Find where the given text appears and provide that cell's center as [x, y] coordinate. 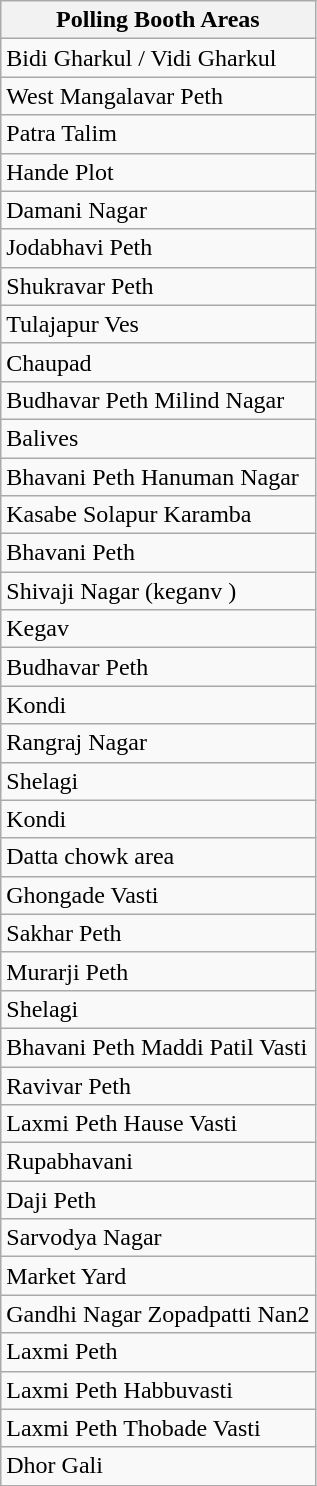
Ravivar Peth [158, 1085]
Shivaji Nagar (keganv ) [158, 591]
Murarji Peth [158, 971]
Datta chowk area [158, 857]
Budhavar Peth Milind Nagar [158, 400]
Jodabhavi Peth [158, 248]
Rupabhavani [158, 1162]
Dhor Gali [158, 1466]
Laxmi Peth Thobade Vasti [158, 1428]
Kasabe Solapur Karamba [158, 515]
Bhavani Peth [158, 553]
Polling Booth Areas [158, 20]
Market Yard [158, 1276]
Hande Plot [158, 172]
Bhavani Peth Hanuman Nagar [158, 477]
Shukravar Peth [158, 286]
Laxmi Peth [158, 1352]
Sakhar Peth [158, 933]
Tulajapur Ves [158, 324]
Gandhi Nagar Zopadpatti Nan2 [158, 1314]
Patra Talim [158, 134]
Laxmi Peth Hause Vasti [158, 1124]
Kegav [158, 629]
Ghongade Vasti [158, 895]
Bhavani Peth Maddi Patil Vasti [158, 1047]
Bidi Gharkul / Vidi Gharkul [158, 58]
West Mangalavar Peth [158, 96]
Laxmi Peth Habbuvasti [158, 1390]
Rangraj Nagar [158, 743]
Balives [158, 438]
Chaupad [158, 362]
Daji Peth [158, 1200]
Budhavar Peth [158, 667]
Sarvodya Nagar [158, 1238]
Damani Nagar [158, 210]
